Find where the given text appears and provide that cell's center as [X, Y] coordinate. 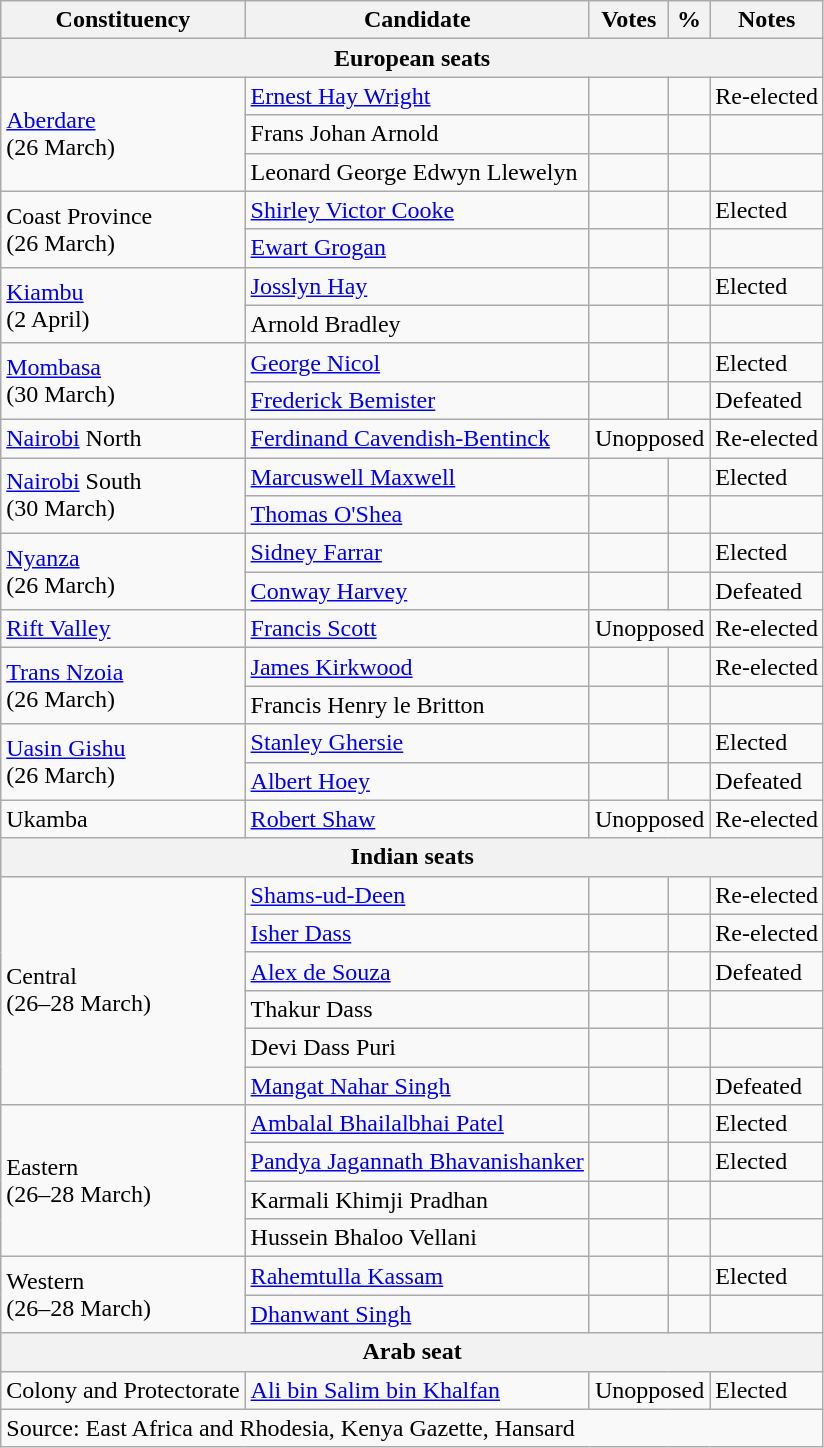
Hussein Bhaloo Vellani [417, 1238]
Leonard George Edwyn Llewelyn [417, 172]
Stanley Ghersie [417, 743]
Votes [628, 20]
Devi Dass Puri [417, 1047]
Dhanwant Singh [417, 1314]
Source: East Africa and Rhodesia, Kenya Gazette, Hansard [412, 1428]
Colony and Protectorate [123, 1390]
Constituency [123, 20]
Trans Nzoia(26 March) [123, 686]
Ambalal Bhailalbhai Patel [417, 1124]
Josslyn Hay [417, 286]
Isher Dass [417, 933]
Ewart Grogan [417, 248]
Rahemtulla Kassam [417, 1276]
Arnold Bradley [417, 324]
Robert Shaw [417, 819]
Frederick Bemister [417, 400]
Rift Valley [123, 629]
Ernest Hay Wright [417, 96]
George Nicol [417, 362]
Ali bin Salim bin Khalfan [417, 1390]
Alex de Souza [417, 971]
Ukamba [123, 819]
Francis Scott [417, 629]
Thomas O'Shea [417, 515]
Nairobi South(30 March) [123, 496]
Uasin Gishu(26 March) [123, 762]
James Kirkwood [417, 667]
Western(26–28 March) [123, 1295]
European seats [412, 58]
Sidney Farrar [417, 553]
Marcuswell Maxwell [417, 477]
Central(26–28 March) [123, 990]
Arab seat [412, 1352]
Aberdare(26 March) [123, 134]
Mombasa(30 March) [123, 381]
Albert Hoey [417, 781]
Frans Johan Arnold [417, 134]
Eastern(26–28 March) [123, 1181]
Ferdinand Cavendish-Bentinck [417, 438]
Shams-ud-Deen [417, 895]
% [689, 20]
Pandya Jagannath Bhavanishanker [417, 1162]
Karmali Khimji Pradhan [417, 1200]
Coast Province(26 March) [123, 229]
Francis Henry le Britton [417, 705]
Kiambu(2 April) [123, 305]
Shirley Victor Cooke [417, 210]
Conway Harvey [417, 591]
Mangat Nahar Singh [417, 1085]
Nyanza(26 March) [123, 572]
Candidate [417, 20]
Thakur Dass [417, 1009]
Indian seats [412, 857]
Notes [767, 20]
Nairobi North [123, 438]
